Identify which cell holds the provided text, then report its [x, y] central coordinate. 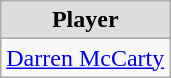
Darren McCarty [86, 58]
Player [86, 20]
